Detect which cell encompasses the target text, then output its (X, Y) center coordinate. 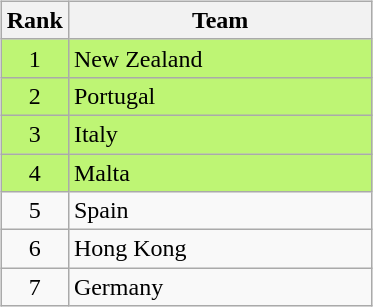
Hong Kong (220, 249)
Malta (220, 173)
Italy (220, 134)
1 (34, 58)
Rank (34, 20)
4 (34, 173)
New Zealand (220, 58)
Team (220, 20)
Portugal (220, 96)
2 (34, 96)
7 (34, 287)
6 (34, 249)
Spain (220, 211)
5 (34, 211)
3 (34, 134)
Germany (220, 287)
